Identify which cell holds the provided text, then report its [x, y] central coordinate. 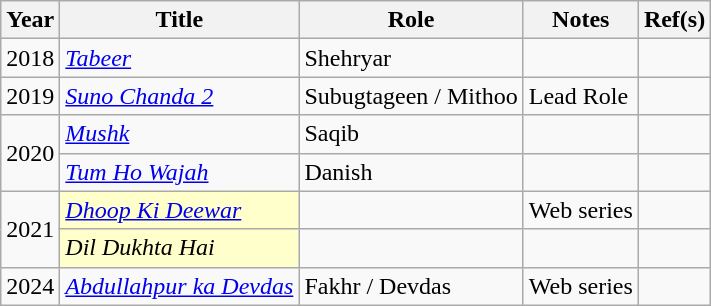
Suno Chanda 2 [180, 96]
Tabeer [180, 58]
Year [30, 20]
Title [180, 20]
Notes [580, 20]
2020 [30, 153]
Mushk [180, 134]
Lead Role [580, 96]
Subugtageen / Mithoo [411, 96]
Fakhr / Devdas [411, 286]
2019 [30, 96]
Danish [411, 172]
Role [411, 20]
Shehryar [411, 58]
2021 [30, 229]
Saqib [411, 134]
Tum Ho Wajah [180, 172]
Dhoop Ki Deewar [180, 210]
Abdullahpur ka Devdas [180, 286]
2024 [30, 286]
2018 [30, 58]
Dil Dukhta Hai [180, 248]
Ref(s) [674, 20]
